Scan for the cell matching the given text and deliver its [X, Y] coordinate at center. 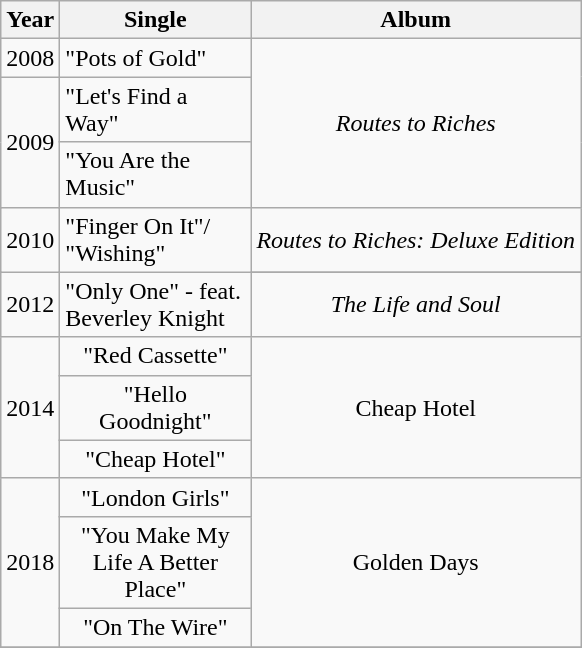
Single [156, 20]
"London Girls" [156, 497]
2010 [30, 240]
Year [30, 20]
The Life and Soul [416, 304]
"Finger On It"/"Wishing" [156, 240]
"Red Cassette" [156, 356]
2014 [30, 408]
"Pots of Gold" [156, 58]
"Let's Find a Way" [156, 110]
Golden Days [416, 562]
2012 [30, 304]
"Hello Goodnight" [156, 408]
2008 [30, 58]
2018 [30, 562]
"Only One" - feat. Beverley Knight [156, 304]
"Cheap Hotel" [156, 459]
"You Make My Life A Better Place" [156, 562]
"You Are the Music" [156, 174]
Routes to Riches [416, 123]
"On The Wire" [156, 627]
Routes to Riches: Deluxe Edition [416, 240]
Album [416, 20]
Cheap Hotel [416, 408]
2009 [30, 142]
